Pinpoint the cell where the given text exists, returning its (X, Y) midpoint coordinate. 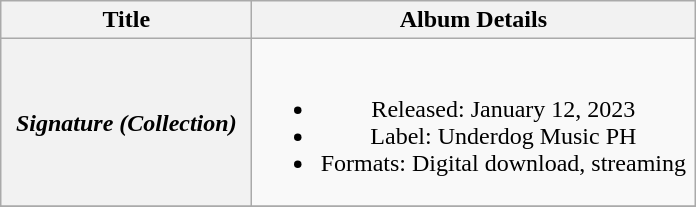
Signature (Collection) (126, 122)
Album Details (474, 20)
Title (126, 20)
Released: January 12, 2023Label: Underdog Music PHFormats: Digital download, streaming (474, 122)
